Detect which cell encompasses the target text, then output its (X, Y) center coordinate. 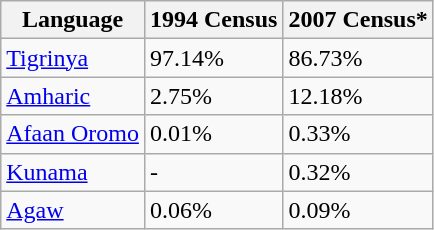
12.18% (358, 96)
Language (73, 20)
97.14% (213, 58)
Tigrinya (73, 58)
0.09% (358, 210)
86.73% (358, 58)
Agaw (73, 210)
2007 Census* (358, 20)
1994 Census (213, 20)
Afaan Oromo (73, 134)
0.01% (213, 134)
Amharic (73, 96)
Kunama (73, 172)
0.32% (358, 172)
2.75% (213, 96)
0.33% (358, 134)
- (213, 172)
0.06% (213, 210)
